Determine the [X, Y] coordinate at the center of the cell enclosing the given text.  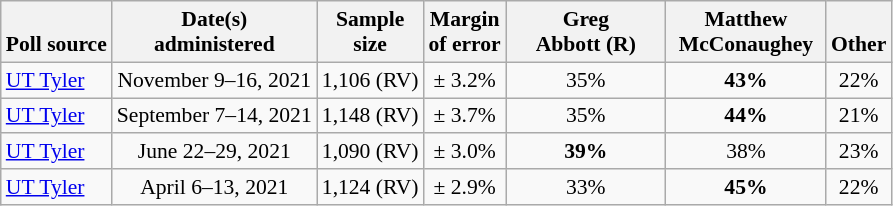
1,106 (RV) [370, 80]
September 7–14, 2021 [214, 116]
1,148 (RV) [370, 116]
November 9–16, 2021 [214, 80]
1,090 (RV) [370, 152]
44% [746, 116]
39% [586, 152]
GregAbbott (R) [586, 32]
± 3.7% [465, 116]
Other [858, 32]
Marginof error [465, 32]
Date(s)administered [214, 32]
23% [858, 152]
± 3.0% [465, 152]
April 6–13, 2021 [214, 187]
21% [858, 116]
June 22–29, 2021 [214, 152]
1,124 (RV) [370, 187]
MatthewMcConaughey [746, 32]
33% [586, 187]
43% [746, 80]
± 2.9% [465, 187]
± 3.2% [465, 80]
Samplesize [370, 32]
Poll source [56, 32]
45% [746, 187]
38% [746, 152]
